Return the (X, Y) coordinate for the center point of the cell that contains the specified text.  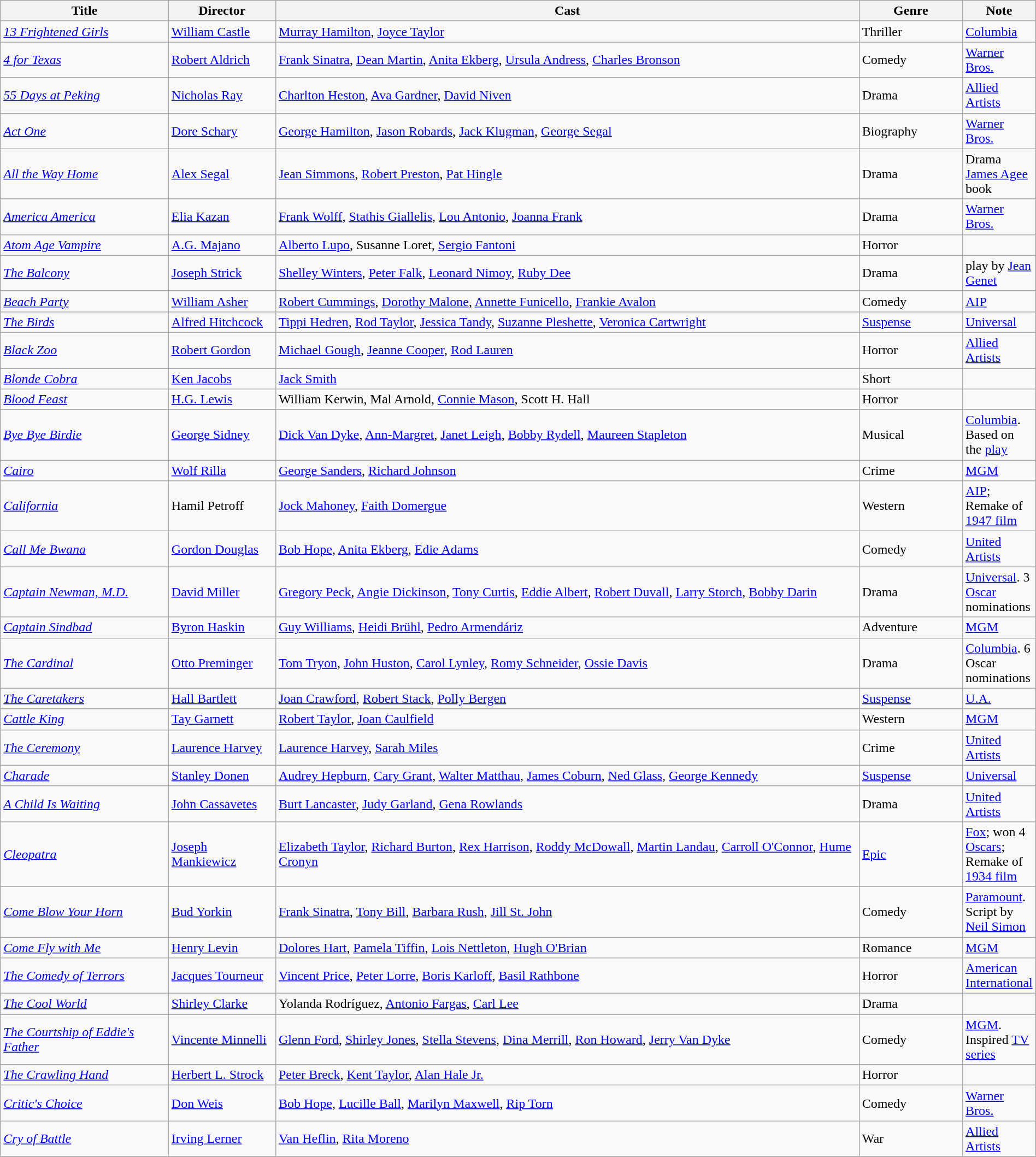
The Courtship of Eddie's Father (85, 1039)
A Child Is Waiting (85, 803)
play by Jean Genet (999, 273)
Charade (85, 776)
Joseph Strick (222, 273)
All the Way Home (85, 174)
Vincente Minnelli (222, 1039)
Genre (910, 11)
Otto Preminger (222, 663)
Cattle King (85, 719)
Columbia (999, 32)
Alberto Lupo, Susanne Loret, Sergio Fantoni (567, 245)
Cry of Battle (85, 1139)
California (85, 506)
Vincent Price, Peter Lorre, Boris Karloff, Basil Rathbone (567, 976)
U.A. (999, 698)
Come Blow Your Horn (85, 912)
George Sidney (222, 435)
Joseph Mankiewicz (222, 854)
Jean Simmons, Robert Preston, Pat Hingle (567, 174)
Universal. 3 Oscar nominations (999, 592)
Frank Sinatra, Tony Bill, Barbara Rush, Jill St. John (567, 912)
Bye Bye Birdie (85, 435)
The Cardinal (85, 663)
The Comedy of Terrors (85, 976)
AIP; Remake of 1947 film (999, 506)
Audrey Hepburn, Cary Grant, Walter Matthau, James Coburn, Ned Glass, George Kennedy (567, 776)
Stanley Donen (222, 776)
George Sanders, Richard Johnson (567, 471)
Elizabeth Taylor, Richard Burton, Rex Harrison, Roddy McDowall, Martin Landau, Carroll O'Connor, Hume Cronyn (567, 854)
Act One (85, 131)
Director (222, 11)
Bob Hope, Lucille Ball, Marilyn Maxwell, Rip Torn (567, 1103)
Dore Schary (222, 131)
A.G. Majano (222, 245)
Laurence Harvey, Sarah Miles (567, 748)
Biography (910, 131)
The Ceremony (85, 748)
55 Days at Peking (85, 95)
Epic (910, 854)
Shelley Winters, Peter Falk, Leonard Nimoy, Ruby Dee (567, 273)
Henry Levin (222, 947)
Robert Gordon (222, 350)
Tippi Hedren, Rod Taylor, Jessica Tandy, Suzanne Pleshette, Veronica Cartwright (567, 322)
American International (999, 976)
Hall Bartlett (222, 698)
Title (85, 11)
Alex Segal (222, 174)
The Caretakers (85, 698)
Gregory Peck, Angie Dickinson, Tony Curtis, Eddie Albert, Robert Duvall, Larry Storch, Bobby Darin (567, 592)
The Birds (85, 322)
Elia Kazan (222, 216)
Thriller (910, 32)
Nicholas Ray (222, 95)
Wolf Rilla (222, 471)
Hamil Petroff (222, 506)
Herbert L. Strock (222, 1075)
Black Zoo (85, 350)
Critic's Choice (85, 1103)
Bud Yorkin (222, 912)
Romance (910, 947)
Columbia. 6 Oscar nominations (999, 663)
Guy Williams, Heidi Brühl, Pedro Armendáriz (567, 627)
Captain Sindbad (85, 627)
Frank Wolff, Stathis Giallelis, Lou Antonio, Joanna Frank (567, 216)
Robert Aldrich (222, 60)
AIP (999, 301)
Burt Lancaster, Judy Garland, Gena Rowlands (567, 803)
Fox; won 4 Oscars; Remake of 1934 film (999, 854)
Yolanda Rodríguez, Antonio Fargas, Carl Lee (567, 1004)
MGM. Inspired TV series (999, 1039)
13 Frightened Girls (85, 32)
Captain Newman, M.D. (85, 592)
William Kerwin, Mal Arnold, Connie Mason, Scott H. Hall (567, 400)
William Asher (222, 301)
Atom Age Vampire (85, 245)
Come Fly with Me (85, 947)
Call Me Bwana (85, 549)
Murray Hamilton, Joyce Taylor (567, 32)
Van Heflin, Rita Moreno (567, 1139)
Michael Gough, Jeanne Cooper, Rod Lauren (567, 350)
Jack Smith (567, 379)
Drama James Agee book (999, 174)
Laurence Harvey (222, 748)
Irving Lerner (222, 1139)
Tay Garnett (222, 719)
Dick Van Dyke, Ann-Margret, Janet Leigh, Bobby Rydell, Maureen Stapleton (567, 435)
H.G. Lewis (222, 400)
Glenn Ford, Shirley Jones, Stella Stevens, Dina Merrill, Ron Howard, Jerry Van Dyke (567, 1039)
The Balcony (85, 273)
Ken Jacobs (222, 379)
Adventure (910, 627)
Peter Breck, Kent Taylor, Alan Hale Jr. (567, 1075)
Cast (567, 11)
War (910, 1139)
Robert Taylor, Joan Caulfield (567, 719)
Blood Feast (85, 400)
Bob Hope, Anita Ekberg, Edie Adams (567, 549)
America America (85, 216)
Charlton Heston, Ava Gardner, David Niven (567, 95)
Frank Sinatra, Dean Martin, Anita Ekberg, Ursula Andress, Charles Bronson (567, 60)
Joan Crawford, Robert Stack, Polly Bergen (567, 698)
Short (910, 379)
Jacques Tourneur (222, 976)
Note (999, 11)
Dolores Hart, Pamela Tiffin, Lois Nettleton, Hugh O'Brian (567, 947)
Cairo (85, 471)
Alfred Hitchcock (222, 322)
4 for Texas (85, 60)
Gordon Douglas (222, 549)
Tom Tryon, John Huston, Carol Lynley, Romy Schneider, Ossie Davis (567, 663)
Byron Haskin (222, 627)
Beach Party (85, 301)
Blonde Cobra (85, 379)
William Castle (222, 32)
Columbia. Based on the play (999, 435)
Don Weis (222, 1103)
Cleopatra (85, 854)
John Cassavetes (222, 803)
Robert Cummings, Dorothy Malone, Annette Funicello, Frankie Avalon (567, 301)
Shirley Clarke (222, 1004)
Paramount. Script by Neil Simon (999, 912)
Jock Mahoney, Faith Domergue (567, 506)
The Cool World (85, 1004)
The Crawling Hand (85, 1075)
David Miller (222, 592)
Musical (910, 435)
George Hamilton, Jason Robards, Jack Klugman, George Segal (567, 131)
